Search for the cell housing the specified text and yield its [x, y] center coordinate. 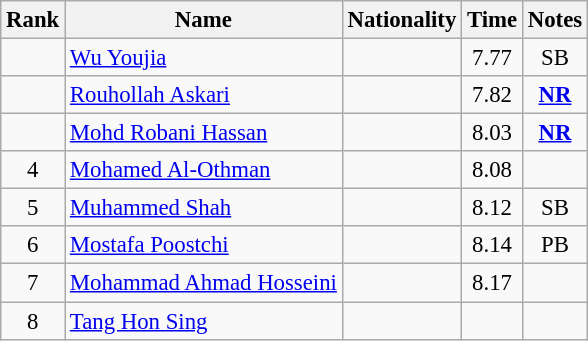
Notes [554, 20]
8.14 [492, 245]
Time [492, 20]
Mohammad Ahmad Hosseini [204, 283]
8.17 [492, 283]
7 [33, 283]
Name [204, 20]
5 [33, 208]
6 [33, 245]
Rouhollah Askari [204, 95]
Wu Youjia [204, 58]
Mostafa Poostchi [204, 245]
Tang Hon Sing [204, 321]
Muhammed Shah [204, 208]
8.08 [492, 170]
8.12 [492, 208]
8 [33, 321]
Mohd Robani Hassan [204, 133]
Rank [33, 20]
4 [33, 170]
Nationality [402, 20]
PB [554, 245]
Mohamed Al-Othman [204, 170]
7.82 [492, 95]
7.77 [492, 58]
8.03 [492, 133]
